Return [X, Y] of the center of cell containing provided text 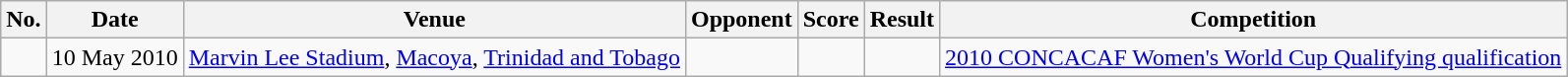
Opponent [741, 20]
Date [114, 20]
2010 CONCACAF Women's World Cup Qualifying qualification [1254, 57]
Score [831, 20]
Marvin Lee Stadium, Macoya, Trinidad and Tobago [434, 57]
Competition [1254, 20]
10 May 2010 [114, 57]
No. [24, 20]
Venue [434, 20]
Result [902, 20]
